Extract the [X, Y] coordinate from the center of the cell holding the provided text.  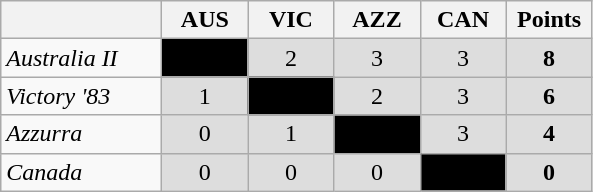
Canada [82, 172]
6 [549, 96]
Australia II [82, 58]
Azzurra [82, 134]
AZZ [377, 20]
VIC [291, 20]
CAN [463, 20]
AUS [205, 20]
Victory '83 [82, 96]
4 [549, 134]
Points [549, 20]
8 [549, 58]
